Search for the cell housing the specified text and yield its [X, Y] center coordinate. 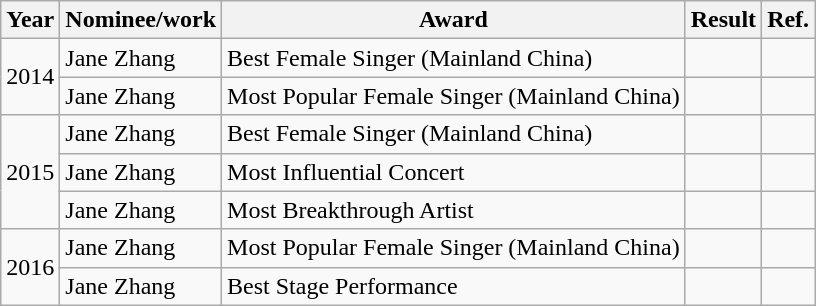
Result [723, 20]
Ref. [788, 20]
2015 [30, 172]
2016 [30, 267]
Nominee/work [141, 20]
Best Stage Performance [454, 286]
Year [30, 20]
Most Breakthrough Artist [454, 210]
2014 [30, 77]
Award [454, 20]
Most Influential Concert [454, 172]
